For the text-containing cell, return its midpoint in [x, y] coordinate format. 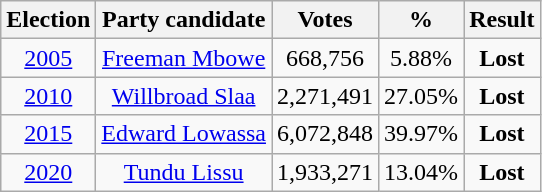
Willbroad Slaa [184, 96]
27.05% [422, 96]
Party candidate [184, 20]
Edward Lowassa [184, 134]
% [422, 20]
668,756 [326, 58]
13.04% [422, 172]
Tundu Lissu [184, 172]
5.88% [422, 58]
1,933,271 [326, 172]
2015 [48, 134]
2010 [48, 96]
2020 [48, 172]
Freeman Mbowe [184, 58]
Election [48, 20]
2005 [48, 58]
2,271,491 [326, 96]
Result [502, 20]
6,072,848 [326, 134]
Votes [326, 20]
39.97% [422, 134]
